Identify which cell holds the provided text, then report its (X, Y) central coordinate. 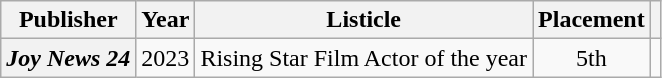
5th (592, 58)
Rising Star Film Actor of the year (364, 58)
2023 (166, 58)
Listicle (364, 20)
Publisher (68, 20)
Joy News 24 (68, 58)
Placement (592, 20)
Year (166, 20)
